Provide the (x, y) coordinate of the cell's center where the given text is located.  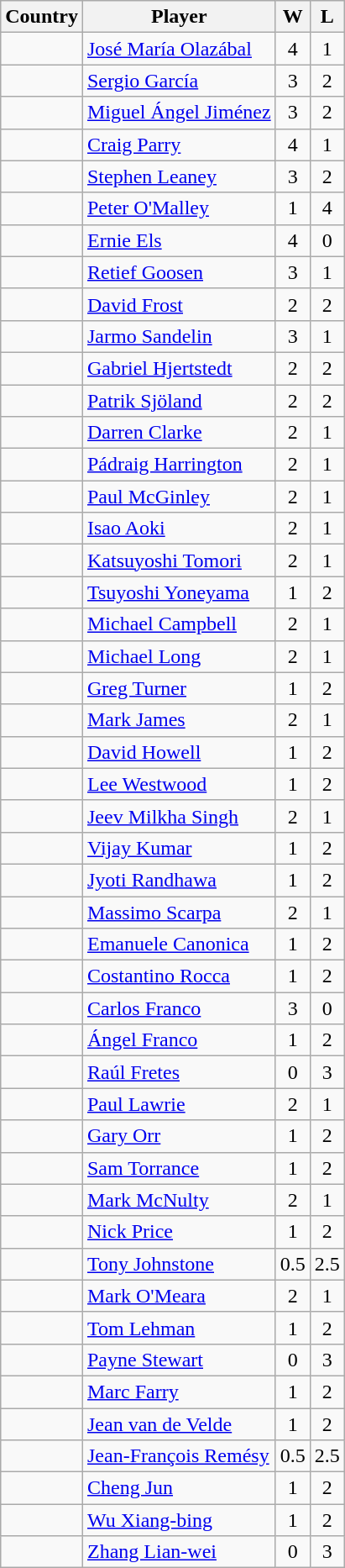
Carlos Franco (179, 1008)
Michael Campbell (179, 624)
Tony Johnstone (179, 1264)
Darren Clarke (179, 433)
Jean-François Remésy (179, 1456)
Cheng Jun (179, 1488)
Michael Long (179, 656)
Paul Lawrie (179, 1104)
Player (179, 17)
Costantino Rocca (179, 976)
Raúl Fretes (179, 1072)
Jeev Milkha Singh (179, 816)
Zhang Lian-wei (179, 1552)
Jyoti Randhawa (179, 880)
L (327, 17)
Tsuyoshi Yoneyama (179, 592)
Gary Orr (179, 1136)
Mark James (179, 720)
Sam Torrance (179, 1168)
Payne Stewart (179, 1360)
Mark McNulty (179, 1200)
Nick Price (179, 1232)
Gabriel Hjertstedt (179, 368)
José María Olazábal (179, 49)
Stephen Leaney (179, 176)
Wu Xiang-bing (179, 1520)
Jarmo Sandelin (179, 336)
Miguel Ángel Jiménez (179, 113)
Emanuele Canonica (179, 944)
Jean van de Velde (179, 1424)
Mark O'Meara (179, 1296)
Patrik Sjöland (179, 401)
W (292, 17)
Vijay Kumar (179, 848)
Massimo Scarpa (179, 912)
Craig Parry (179, 145)
Tom Lehman (179, 1328)
Peter O'Malley (179, 208)
Country (42, 17)
David Howell (179, 752)
Sergio García (179, 81)
Greg Turner (179, 688)
Marc Farry (179, 1392)
David Frost (179, 304)
Ernie Els (179, 240)
Isao Aoki (179, 529)
Lee Westwood (179, 784)
Ángel Franco (179, 1040)
Pádraig Harrington (179, 465)
Retief Goosen (179, 272)
Paul McGinley (179, 497)
Katsuyoshi Tomori (179, 560)
